Find where the given text appears and provide that cell's center as [x, y] coordinate. 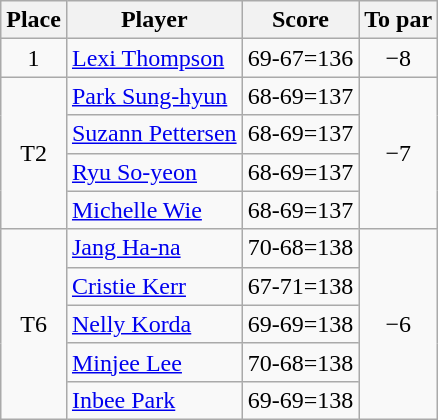
1 [34, 58]
−7 [398, 153]
Lexi Thompson [154, 58]
Nelly Korda [154, 324]
67-71=138 [300, 286]
T2 [34, 153]
Michelle Wie [154, 210]
Place [34, 20]
−8 [398, 58]
T6 [34, 324]
Minjee Lee [154, 362]
Cristie Kerr [154, 286]
Jang Ha-na [154, 248]
Ryu So-yeon [154, 172]
Suzann Pettersen [154, 134]
Player [154, 20]
Inbee Park [154, 400]
Score [300, 20]
69-67=136 [300, 58]
To par [398, 20]
−6 [398, 324]
Park Sung-hyun [154, 96]
